Detect which cell encompasses the target text, then output its [x, y] center coordinate. 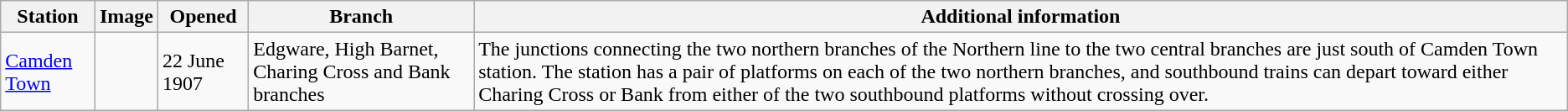
Edgware, High Barnet, Charing Cross and Bank branches [362, 71]
Camden Town [49, 71]
Branch [362, 17]
Image [126, 17]
Opened [203, 17]
Station [49, 17]
22 June 1907 [203, 71]
Additional information [1021, 17]
